Return the (x, y) coordinate for the center point of the cell that contains the specified text.  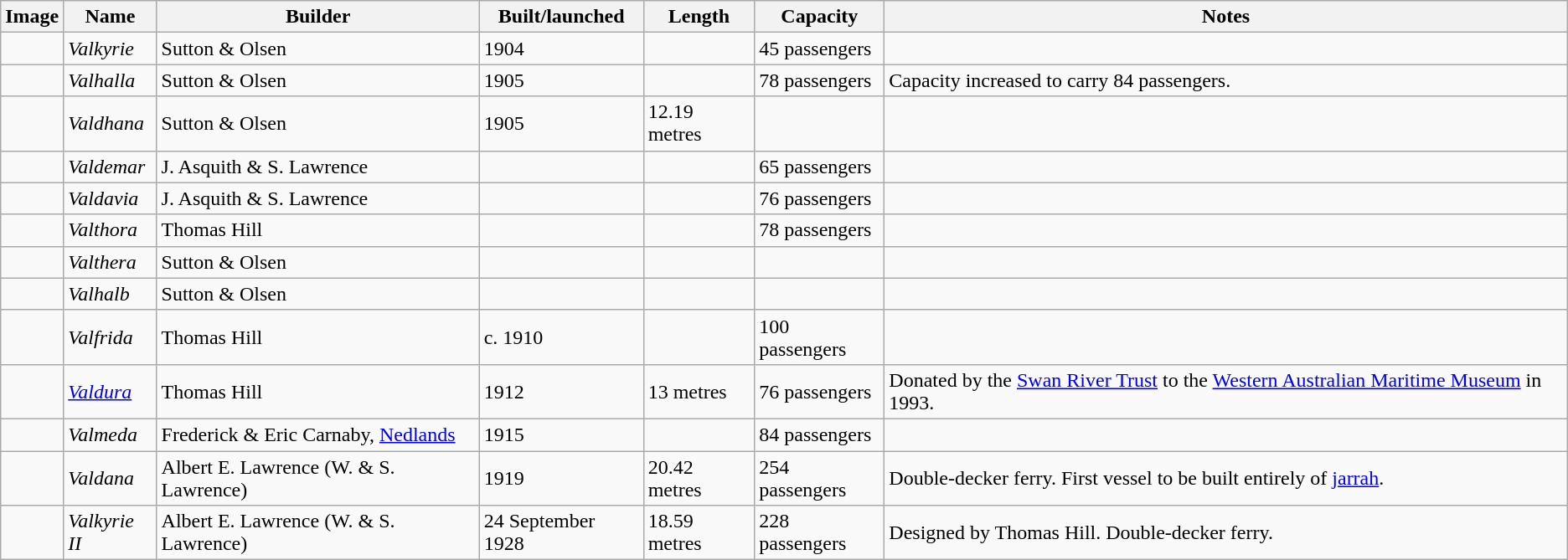
Notes (1226, 17)
Builder (318, 17)
45 passengers (819, 49)
Double-decker ferry. First vessel to be built entirely of jarrah. (1226, 477)
1919 (561, 477)
c. 1910 (561, 337)
84 passengers (819, 434)
Capacity (819, 17)
Donated by the Swan River Trust to the Western Australian Maritime Museum in 1993. (1226, 392)
24 September 1928 (561, 532)
Capacity increased to carry 84 passengers. (1226, 80)
228 passengers (819, 532)
Valkyrie II (111, 532)
Valthora (111, 230)
20.42 metres (699, 477)
100 passengers (819, 337)
18.59 metres (699, 532)
Valdhana (111, 124)
1904 (561, 49)
Valhalb (111, 294)
Designed by Thomas Hill. Double-decker ferry. (1226, 532)
Valthera (111, 262)
Valhalla (111, 80)
13 metres (699, 392)
Valmeda (111, 434)
Frederick & Eric Carnaby, Nedlands (318, 434)
Valfrida (111, 337)
Valdavia (111, 198)
254 passengers (819, 477)
Valdura (111, 392)
Image (32, 17)
65 passengers (819, 167)
Built/launched (561, 17)
1915 (561, 434)
1912 (561, 392)
12.19 metres (699, 124)
Length (699, 17)
Name (111, 17)
Valdemar (111, 167)
Valkyrie (111, 49)
Valdana (111, 477)
